Scan for the cell matching the given text and deliver its [X, Y] coordinate at center. 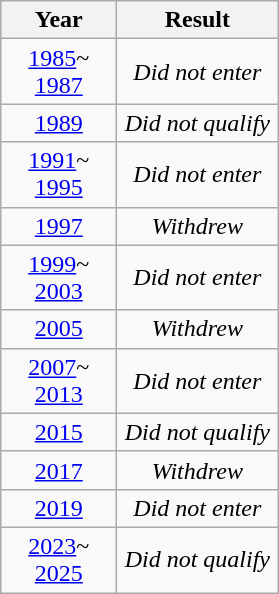
1999~ 2003 [59, 278]
1989 [59, 123]
1991~ 1995 [59, 174]
2005 [59, 329]
1997 [59, 226]
2023~ 2025 [59, 560]
1985~ 1987 [59, 72]
2015 [59, 432]
2017 [59, 470]
2019 [59, 508]
Result [198, 20]
Year [59, 20]
2007~ 2013 [59, 380]
